Capture the cell that displays the provided text and extract its (X, Y) central coordinate. 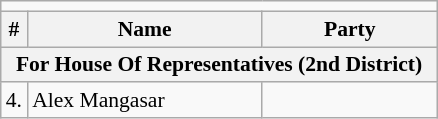
Alex Mangasar (144, 101)
Name (144, 29)
# (14, 29)
Party (350, 29)
For House Of Representatives (2nd District) (220, 65)
4. (14, 101)
